Capture the cell that displays the provided text and extract its (x, y) central coordinate. 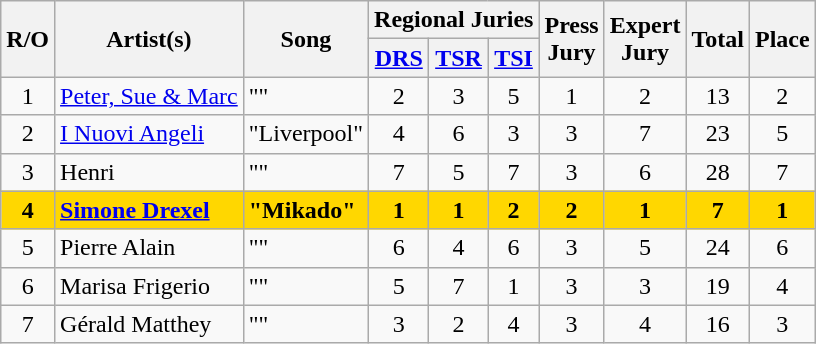
Song (306, 39)
DRS (399, 58)
TSI (514, 58)
R/O (28, 39)
16 (718, 324)
Place (782, 39)
"Liverpool" (306, 134)
TSR (458, 58)
23 (718, 134)
Gérald Matthey (150, 324)
24 (718, 248)
PressJury (572, 39)
28 (718, 172)
ExpertJury (645, 39)
Henri (150, 172)
Marisa Frigerio (150, 286)
Artist(s) (150, 39)
"Mikado" (306, 210)
19 (718, 286)
Peter, Sue & Marc (150, 96)
I Nuovi Angeli (150, 134)
Regional Juries (454, 20)
Pierre Alain (150, 248)
13 (718, 96)
Simone Drexel (150, 210)
Total (718, 39)
